From the cell containing the given text, extract its center point as (x, y) coordinate. 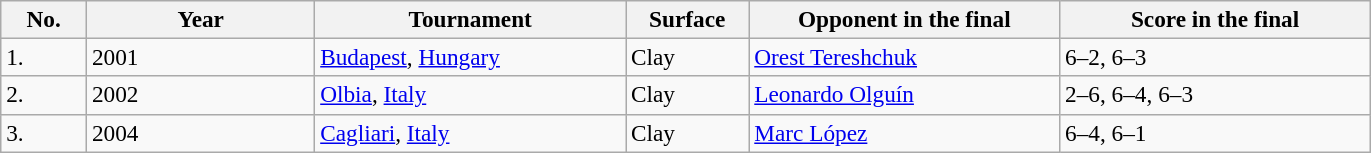
Score in the final (1216, 19)
Leonardo Olguín (904, 95)
3. (44, 133)
6–4, 6–1 (1216, 133)
Budapest, Hungary (470, 57)
Marc López (904, 133)
Orest Tereshchuk (904, 57)
2004 (201, 133)
1. (44, 57)
No. (44, 19)
Year (201, 19)
2001 (201, 57)
Surface (688, 19)
2. (44, 95)
Opponent in the final (904, 19)
Olbia, Italy (470, 95)
Tournament (470, 19)
2–6, 6–4, 6–3 (1216, 95)
2002 (201, 95)
6–2, 6–3 (1216, 57)
Cagliari, Italy (470, 133)
